Detect which cell encompasses the target text, then output its [x, y] center coordinate. 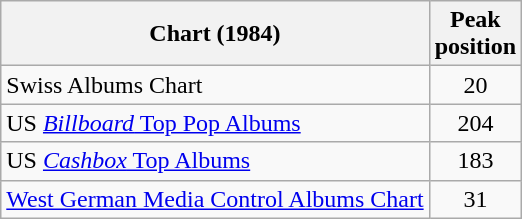
Swiss Albums Chart [215, 85]
Chart (1984) [215, 34]
US Billboard Top Pop Albums [215, 123]
31 [475, 199]
204 [475, 123]
West German Media Control Albums Chart [215, 199]
US Cashbox Top Albums [215, 161]
183 [475, 161]
20 [475, 85]
Peakposition [475, 34]
